From the cell containing the given text, extract its center point as (x, y) coordinate. 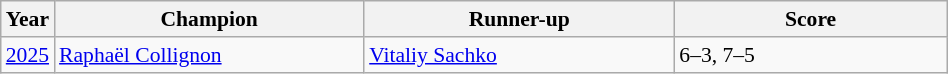
Champion (209, 19)
2025 (28, 55)
Vitaliy Sachko (519, 55)
Year (28, 19)
6–3, 7–5 (810, 55)
Raphaël Collignon (209, 55)
Score (810, 19)
Runner-up (519, 19)
